Return the (x, y) coordinate for the center point of the cell that contains the specified text.  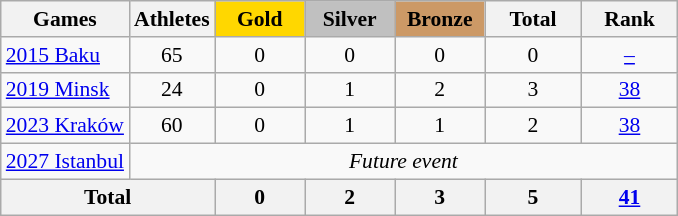
Silver (350, 19)
Bronze (440, 19)
2023 Kraków (65, 126)
Athletes (172, 19)
Games (65, 19)
2019 Minsk (65, 90)
41 (630, 197)
60 (172, 126)
2027 Istanbul (65, 162)
Rank (630, 19)
5 (534, 197)
65 (172, 55)
Future event (404, 162)
Gold (260, 19)
– (630, 55)
2015 Baku (65, 55)
24 (172, 90)
